Provide the (x, y) coordinate of the cell's center where the given text is located.  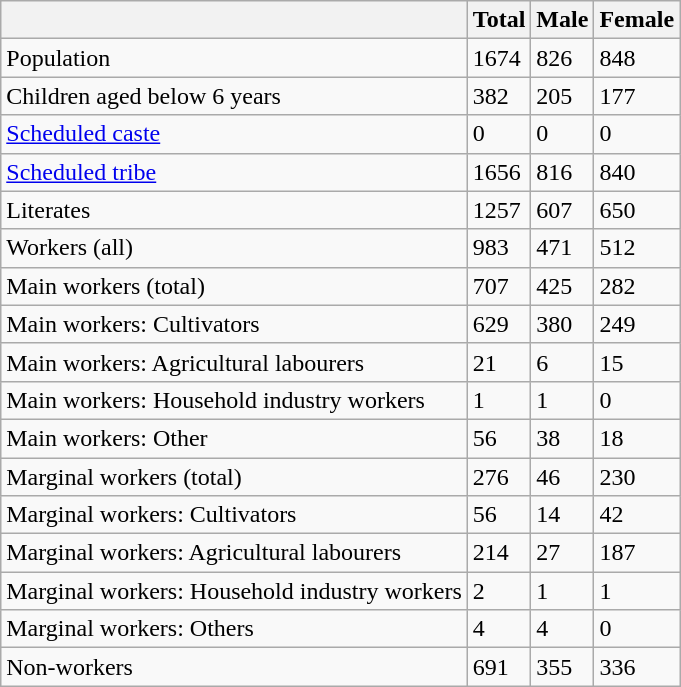
205 (562, 96)
6 (562, 362)
Population (234, 58)
177 (637, 96)
230 (637, 477)
983 (499, 248)
Main workers: Agricultural labourers (234, 362)
Female (637, 20)
512 (637, 248)
650 (637, 210)
382 (499, 96)
Marginal workers: Household industry workers (234, 591)
707 (499, 286)
Main workers: Other (234, 438)
Main workers: Cultivators (234, 324)
15 (637, 362)
42 (637, 515)
Marginal workers: Cultivators (234, 515)
249 (637, 324)
Marginal workers: Others (234, 629)
Main workers (total) (234, 286)
Male (562, 20)
1656 (499, 172)
816 (562, 172)
Main workers: Household industry workers (234, 400)
187 (637, 553)
Marginal workers (total) (234, 477)
Non-workers (234, 667)
214 (499, 553)
Literates (234, 210)
Scheduled caste (234, 134)
Total (499, 20)
629 (499, 324)
27 (562, 553)
21 (499, 362)
840 (637, 172)
380 (562, 324)
18 (637, 438)
38 (562, 438)
46 (562, 477)
848 (637, 58)
14 (562, 515)
1674 (499, 58)
1257 (499, 210)
826 (562, 58)
Scheduled tribe (234, 172)
471 (562, 248)
607 (562, 210)
282 (637, 286)
355 (562, 667)
Children aged below 6 years (234, 96)
Workers (all) (234, 248)
336 (637, 667)
Marginal workers: Agricultural labourers (234, 553)
425 (562, 286)
276 (499, 477)
691 (499, 667)
2 (499, 591)
